Return (X, Y) of the center of cell containing provided text 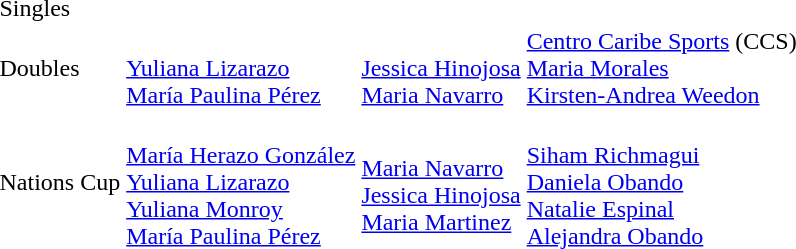
Yuliana LizarazoMaría Paulina Pérez (241, 68)
Jessica HinojosaMaria Navarro (441, 68)
